Detect which cell encompasses the target text, then output its [x, y] center coordinate. 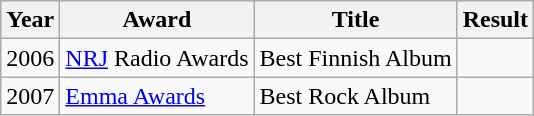
Best Rock Album [356, 96]
NRJ Radio Awards [157, 58]
Award [157, 20]
Emma Awards [157, 96]
Result [495, 20]
2006 [30, 58]
Year [30, 20]
2007 [30, 96]
Title [356, 20]
Best Finnish Album [356, 58]
